From the cell containing the given text, extract its center point as (X, Y) coordinate. 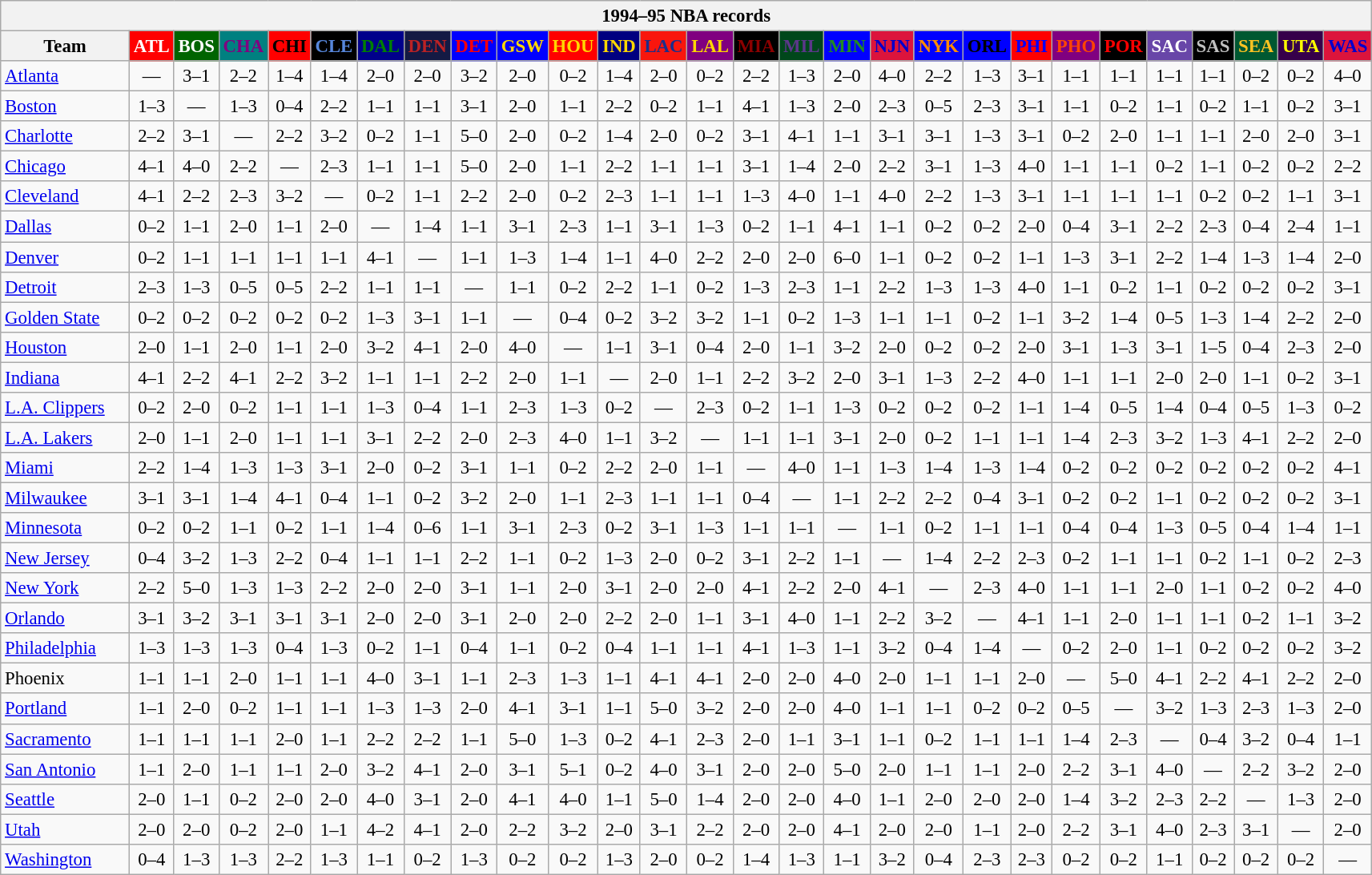
MIN (847, 46)
SAS (1213, 46)
1994–95 NBA records (686, 16)
DAL (381, 46)
LAC (663, 46)
Boston (66, 107)
WAS (1348, 46)
5–1 (573, 769)
PHI (1032, 46)
NJN (892, 46)
San Antonio (66, 769)
Detroit (66, 287)
Denver (66, 257)
Dallas (66, 227)
ORL (987, 46)
CHI (289, 46)
PHO (1076, 46)
Golden State (66, 317)
GSW (522, 46)
NYK (939, 46)
Sacramento (66, 739)
SEA (1256, 46)
Team (66, 46)
Charlotte (66, 136)
DEN (428, 46)
Milwaukee (66, 498)
Utah (66, 829)
ATL (151, 46)
2–4 (1301, 227)
Houston (66, 347)
Chicago (66, 167)
Cleveland (66, 196)
Miami (66, 468)
IND (619, 46)
6–0 (847, 257)
Philadelphia (66, 648)
UTA (1301, 46)
CLE (333, 46)
Orlando (66, 619)
DET (474, 46)
LAL (710, 46)
Portland (66, 709)
Atlanta (66, 76)
New Jersey (66, 558)
1–5 (1213, 347)
MIA (756, 46)
L.A. Lakers (66, 437)
0–6 (428, 528)
MIL (802, 46)
4–2 (381, 829)
POR (1123, 46)
HOU (573, 46)
Phoenix (66, 679)
Washington (66, 860)
SAC (1169, 46)
Seattle (66, 799)
Minnesota (66, 528)
BOS (196, 46)
CHA (243, 46)
New York (66, 588)
Indiana (66, 377)
L.A. Clippers (66, 408)
